Search for the cell housing the specified text and yield its [x, y] center coordinate. 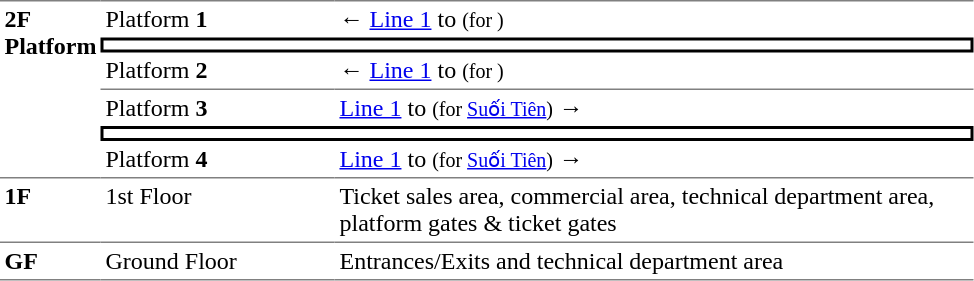
Entrances/Exits and technical department area [654, 262]
Platform 4 [218, 160]
GF [50, 262]
1st Floor [218, 210]
2FPlatform [50, 89]
Ground Floor [218, 262]
Ticket sales area, commercial area, technical department area, platform gates & ticket gates [654, 210]
1F [50, 210]
Platform 3 [218, 108]
Platform 1 [218, 19]
Platform 2 [218, 71]
